For the text-containing cell, return its midpoint in [x, y] coordinate format. 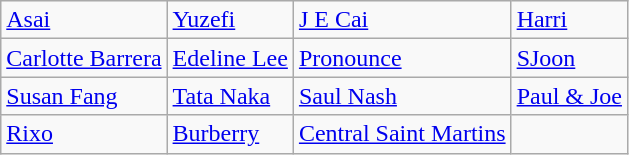
Susan Fang [84, 96]
Asai [84, 20]
Yuzefi [230, 20]
Paul & Joe [569, 96]
Carlotte Barrera [84, 58]
SJoon [569, 58]
Burberry [230, 134]
Pronounce [402, 58]
Saul Nash [402, 96]
Edeline Lee [230, 58]
Harri [569, 20]
Central Saint Martins [402, 134]
J E Cai [402, 20]
Rixo [84, 134]
Tata Naka [230, 96]
